Provide the [x, y] coordinate of the cell's center where the given text is located.  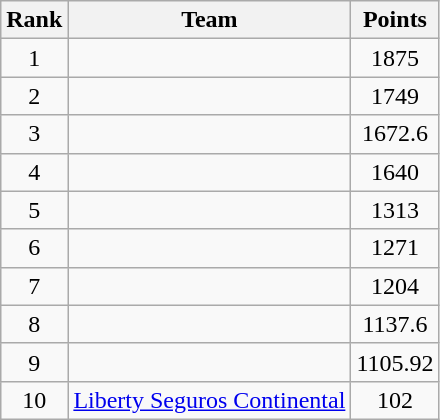
1672.6 [395, 134]
Team [210, 20]
1 [34, 58]
9 [34, 362]
1640 [395, 172]
5 [34, 210]
6 [34, 248]
2 [34, 96]
Rank [34, 20]
3 [34, 134]
1105.92 [395, 362]
102 [395, 400]
1204 [395, 286]
7 [34, 286]
1749 [395, 96]
Liberty Seguros Continental [210, 400]
1271 [395, 248]
8 [34, 324]
1137.6 [395, 324]
1875 [395, 58]
10 [34, 400]
1313 [395, 210]
Points [395, 20]
4 [34, 172]
